Capture the cell that displays the provided text and extract its [x, y] central coordinate. 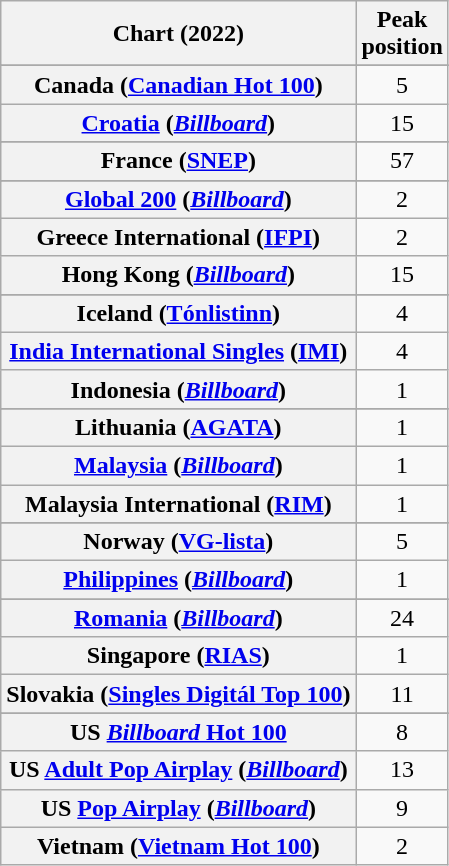
Vietnam (Vietnam Hot 100) [178, 846]
Greece International (IFPI) [178, 237]
Lithuania (AGATA) [178, 427]
Canada (Canadian Hot 100) [178, 85]
Peakposition [402, 34]
11 [402, 694]
France (SNEP) [178, 161]
US Adult Pop Airplay (Billboard) [178, 770]
Romania (Billboard) [178, 618]
Norway (VG-lista) [178, 542]
Malaysia International (RIM) [178, 503]
India International Singles (IMI) [178, 351]
US Billboard Hot 100 [178, 732]
Indonesia (Billboard) [178, 389]
Hong Kong (Billboard) [178, 275]
US Pop Airplay (Billboard) [178, 808]
Philippines (Billboard) [178, 580]
Singapore (RIAS) [178, 656]
Iceland (Tónlistinn) [178, 313]
9 [402, 808]
Global 200 (Billboard) [178, 199]
24 [402, 618]
Croatia (Billboard) [178, 123]
Chart (2022) [178, 34]
8 [402, 732]
Malaysia (Billboard) [178, 465]
13 [402, 770]
57 [402, 161]
Slovakia (Singles Digitál Top 100) [178, 694]
